Locate the cell with the specified text and output its (x, y) center coordinate. 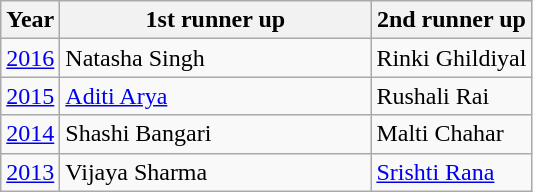
2013 (30, 172)
Rushali Rai (452, 96)
Aditi Arya (216, 96)
2nd runner up (452, 20)
Shashi Bangari (216, 134)
1st runner up (216, 20)
2014 (30, 134)
Rinki Ghildiyal (452, 58)
2016 (30, 58)
Vijaya Sharma (216, 172)
Natasha Singh (216, 58)
Srishti Rana (452, 172)
Year (30, 20)
2015 (30, 96)
Malti Chahar (452, 134)
